Pinpoint the cell where the given text exists, returning its (X, Y) midpoint coordinate. 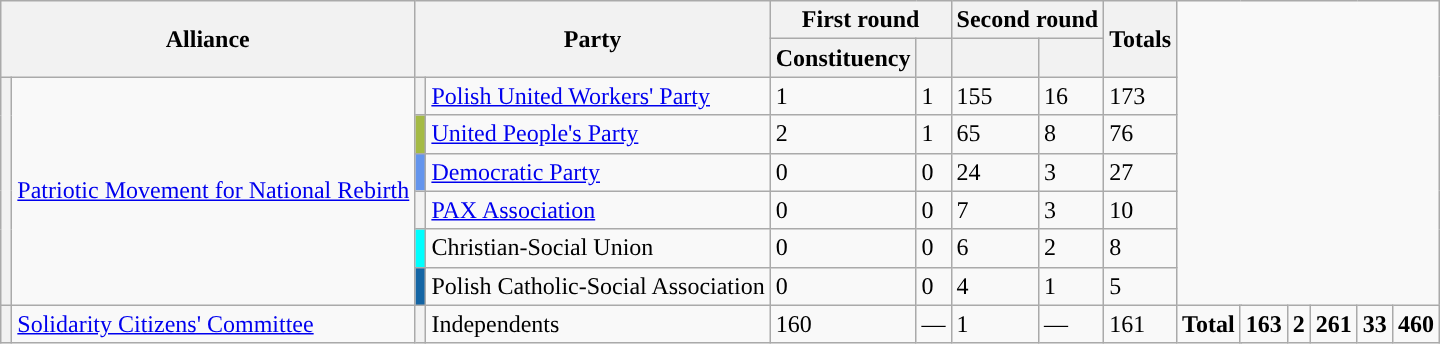
6 (994, 248)
Polish United Workers' Party (598, 96)
Constituency (843, 58)
7 (994, 210)
United People's Party (598, 134)
Solidarity Citizens' Committee (214, 324)
First round (860, 20)
460 (1416, 324)
Independents (598, 324)
261 (1334, 324)
Total (1209, 324)
160 (843, 324)
16 (1072, 96)
Second round (1028, 20)
Christian-Social Union (598, 248)
PAX Association (598, 210)
76 (1140, 134)
Democratic Party (598, 172)
27 (1140, 172)
173 (1140, 96)
33 (1374, 324)
155 (994, 96)
10 (1140, 210)
24 (994, 172)
65 (994, 134)
Totals (1140, 39)
163 (1264, 324)
Polish Catholic-Social Association (598, 286)
Alliance (208, 39)
Party (592, 39)
Patriotic Movement for National Rebirth (214, 191)
5 (1140, 286)
4 (994, 286)
161 (1140, 324)
